Locate the cell with the specified text and output its [X, Y] center coordinate. 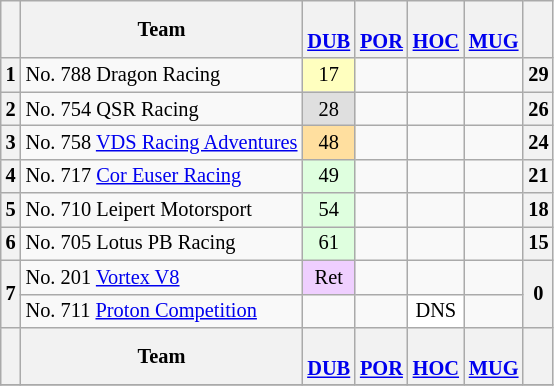
No. 711 Proton Competition [162, 311]
17 [328, 75]
48 [328, 142]
No. 201 Vortex V8 [162, 277]
28 [328, 109]
3 [11, 142]
2 [11, 109]
24 [538, 142]
29 [538, 75]
No. 788 Dragon Racing [162, 75]
0 [538, 294]
Ret [328, 277]
54 [328, 210]
1 [11, 75]
No. 717 Cor Euser Racing [162, 176]
26 [538, 109]
7 [11, 294]
6 [11, 243]
18 [538, 210]
61 [328, 243]
49 [328, 176]
No. 758 VDS Racing Adventures [162, 142]
DNS [436, 311]
No. 705 Lotus PB Racing [162, 243]
No. 710 Leipert Motorsport [162, 210]
4 [11, 176]
No. 754 QSR Racing [162, 109]
5 [11, 210]
15 [538, 243]
21 [538, 176]
